Extract the (X, Y) coordinate from the center of the cell holding the provided text.  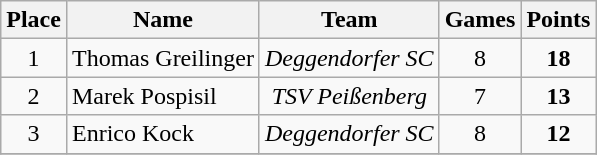
13 (558, 96)
Team (349, 20)
Place (34, 20)
Points (558, 20)
2 (34, 96)
3 (34, 134)
Games (480, 20)
Enrico Kock (162, 134)
Thomas Greilinger (162, 58)
Marek Pospisil (162, 96)
18 (558, 58)
7 (480, 96)
1 (34, 58)
TSV Peißenberg (349, 96)
12 (558, 134)
Name (162, 20)
